Provide the [x, y] coordinate of the cell's center where the given text is located.  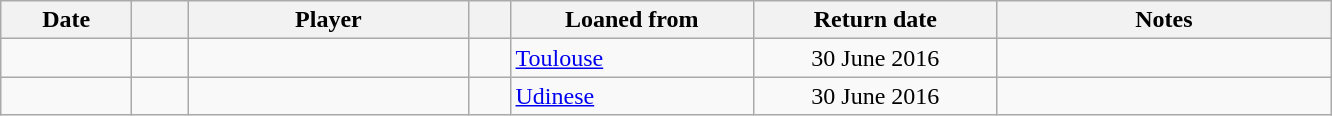
Udinese [632, 96]
Toulouse [632, 58]
Player [328, 20]
Loaned from [632, 20]
Notes [1164, 20]
Date [66, 20]
Return date [876, 20]
